Output the [x, y] coordinate of the center of the cell containing the given text.  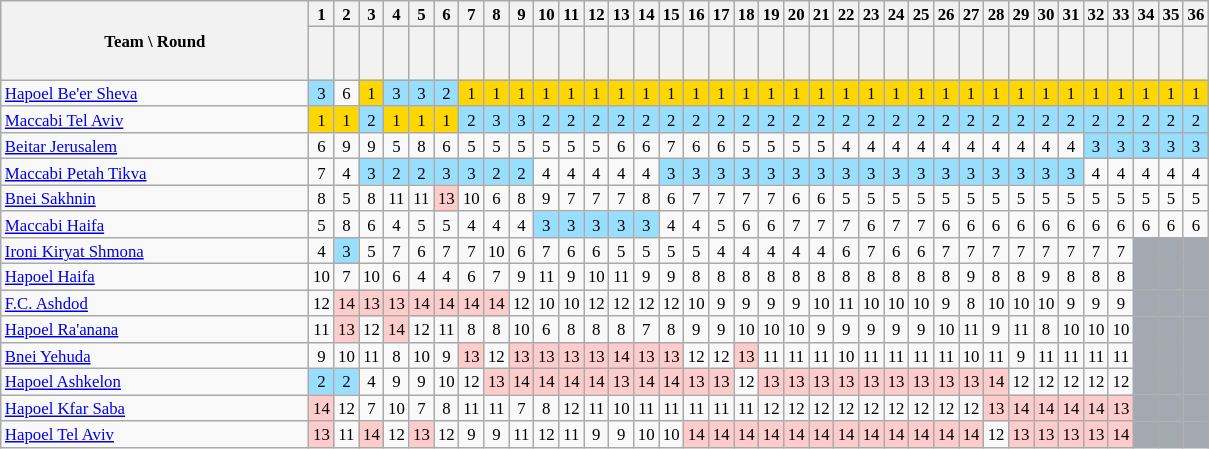
35 [1170, 14]
21 [822, 14]
22 [846, 14]
Ironi Kiryat Shmona [155, 251]
17 [722, 14]
27 [972, 14]
16 [696, 14]
34 [1146, 14]
23 [872, 14]
36 [1196, 14]
Hapoel Tel Aviv [155, 434]
Beitar Jerusalem [155, 146]
Hapoel Kfar Saba [155, 408]
33 [1120, 14]
19 [772, 14]
32 [1096, 14]
Bnei Yehuda [155, 355]
15 [672, 14]
29 [1022, 14]
Maccabi Tel Aviv [155, 120]
26 [946, 14]
20 [796, 14]
30 [1046, 14]
Hapoel Haifa [155, 277]
Team \ Round [155, 40]
25 [922, 14]
24 [896, 14]
Bnei Sakhnin [155, 198]
31 [1070, 14]
18 [746, 14]
Maccabi Petah Tikva [155, 172]
Maccabi Haifa [155, 224]
Hapoel Ashkelon [155, 382]
F.C. Ashdod [155, 303]
Hapoel Ra'anana [155, 329]
Hapoel Be'er Sheva [155, 93]
28 [996, 14]
